Provide the (x, y) coordinate of the cell's center where the given text is located.  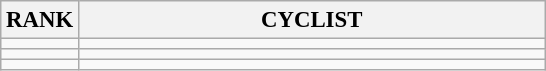
RANK (40, 20)
CYCLIST (312, 20)
